For the text-containing cell, return its midpoint in [x, y] coordinate format. 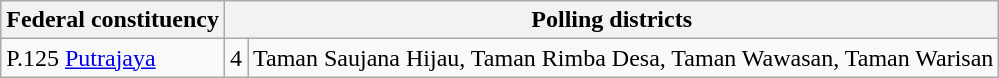
Federal constituency [113, 20]
4 [236, 58]
Taman Saujana Hijau, Taman Rimba Desa, Taman Wawasan, Taman Warisan [624, 58]
Polling districts [611, 20]
P.125 Putrajaya [113, 58]
